Find where the given text appears and provide that cell's center as (x, y) coordinate. 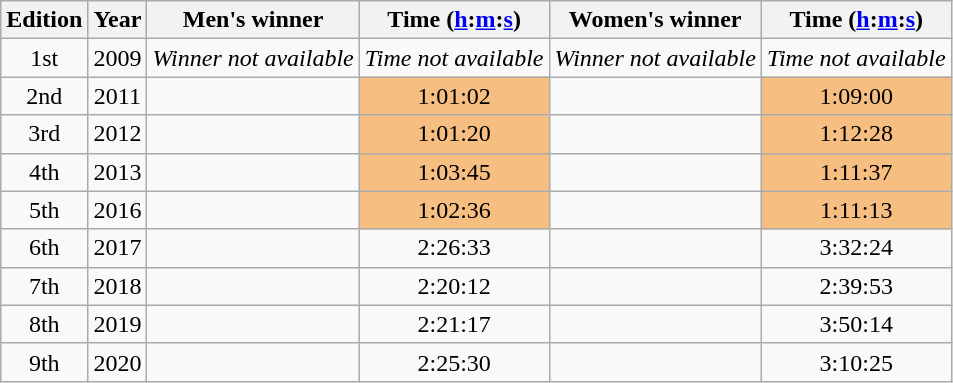
1:12:28 (856, 134)
3rd (44, 134)
Edition (44, 20)
2013 (118, 172)
7th (44, 286)
2017 (118, 248)
8th (44, 324)
2:20:12 (454, 286)
3:32:24 (856, 248)
3:50:14 (856, 324)
6th (44, 248)
4th (44, 172)
5th (44, 210)
2:21:17 (454, 324)
Women's winner (655, 20)
2:26:33 (454, 248)
1:02:36 (454, 210)
2011 (118, 96)
1:01:02 (454, 96)
1:03:45 (454, 172)
1:09:00 (856, 96)
1:11:37 (856, 172)
2018 (118, 286)
2009 (118, 58)
2019 (118, 324)
2:25:30 (454, 362)
2016 (118, 210)
2020 (118, 362)
Year (118, 20)
1:01:20 (454, 134)
3:10:25 (856, 362)
2012 (118, 134)
2nd (44, 96)
1st (44, 58)
2:39:53 (856, 286)
Men's winner (253, 20)
1:11:13 (856, 210)
9th (44, 362)
